Locate the cell with the specified text and output its (X, Y) center coordinate. 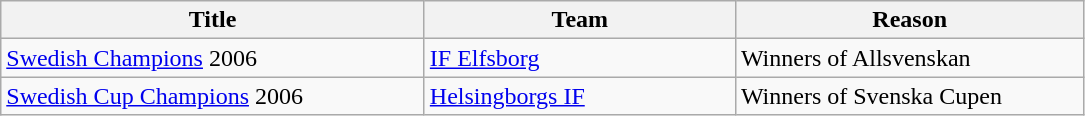
IF Elfsborg (580, 58)
Swedish Champions 2006 (213, 58)
Swedish Cup Champions 2006 (213, 96)
Reason (910, 20)
Title (213, 20)
Team (580, 20)
Winners of Allsvenskan (910, 58)
Helsingborgs IF (580, 96)
Winners of Svenska Cupen (910, 96)
